Find where the given text appears and provide that cell's center as [X, Y] coordinate. 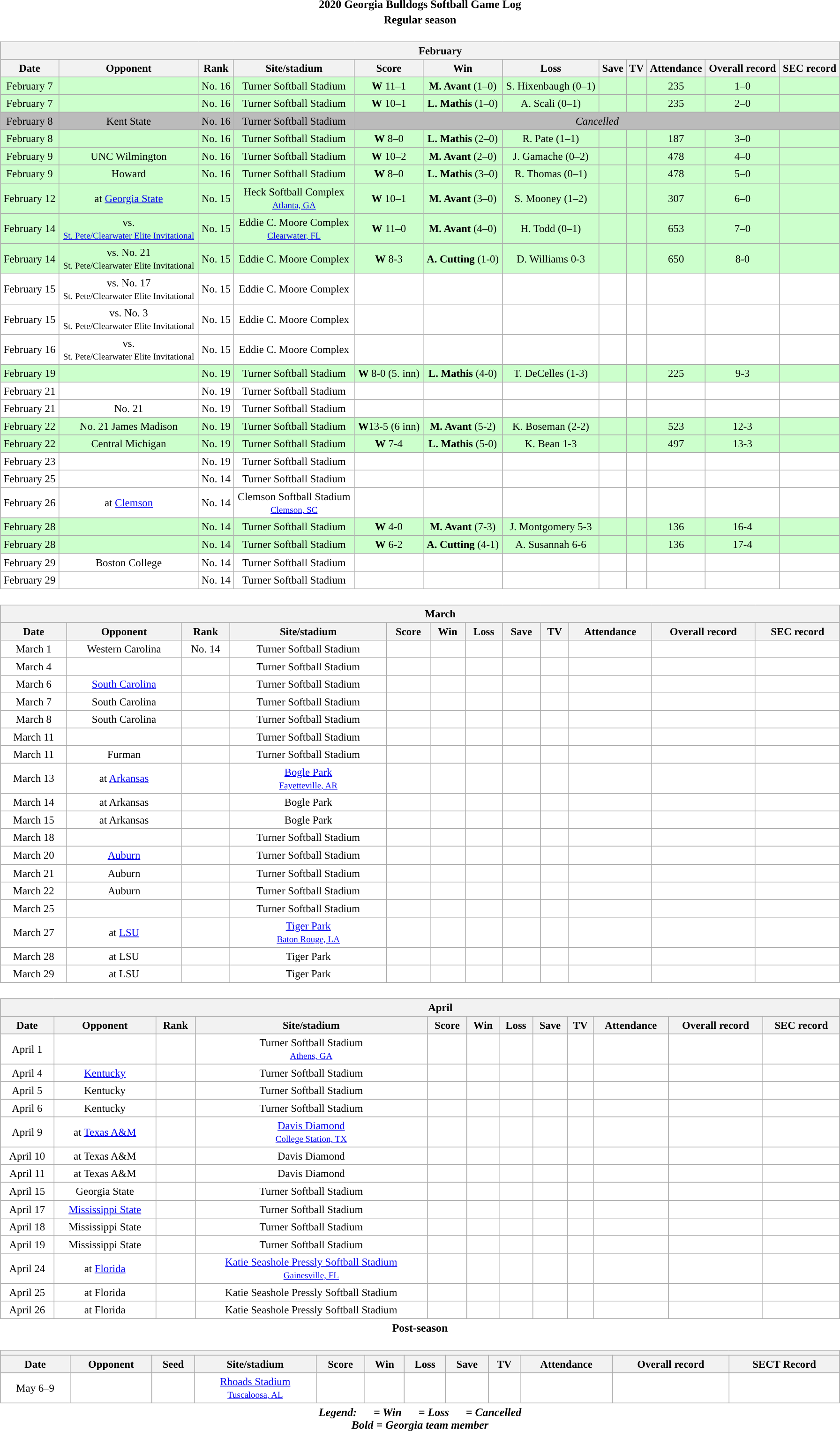
April 26 [27, 1310]
L. Mathis (1–0) [463, 104]
May 6–9 [36, 1388]
K. Boseman (2-2) [551, 426]
Central Michigan [128, 444]
J. Gamache (0–2) [551, 157]
February 19 [30, 374]
April 19 [27, 1244]
S. Hixenbaugh (0–1) [551, 86]
February 25 [30, 479]
SECT Record [784, 1364]
A. Cutting (4-1) [463, 545]
L. Mathis (4-0) [463, 374]
M. Avant (1–0) [463, 86]
497 [676, 444]
February 26 [30, 503]
April 6 [27, 1109]
April 15 [27, 1191]
April 10 [27, 1156]
225 [676, 374]
5–0 [742, 174]
March 1 [34, 649]
at Georgia State [128, 198]
W 11–1 [389, 86]
at Clemson [128, 503]
L. Mathis (5-0) [463, 444]
8-0 [742, 259]
March 14 [34, 802]
March 28 [34, 956]
523 [676, 426]
UNC Wilmington [128, 157]
W 7-4 [389, 444]
April 5 [27, 1091]
April 18 [27, 1227]
No. 21 [128, 409]
S. Mooney (1–2) [551, 198]
Georgia State [105, 1191]
March 8 [34, 719]
Katie Seashole Pressly Softball StadiumGainesville, FL [311, 1268]
Turner Softball StadiumAthens, GA [311, 1049]
March 6 [34, 684]
R. Thomas (0–1) [551, 174]
April 11 [27, 1174]
Clemson Softball StadiumClemson, SC [294, 503]
April 9 [27, 1132]
Boston College [128, 562]
4–0 [742, 157]
Seed [173, 1364]
K. Bean 1-3 [551, 444]
February 12 [30, 198]
February 23 [30, 462]
A. Susannah 6-6 [551, 545]
R. Pate (1–1) [551, 139]
17-4 [742, 545]
W 8-0 (5. inn) [389, 374]
W 4-0 [389, 527]
February [420, 51]
Tiger ParkBaton Rouge, LA [308, 932]
March 21 [34, 873]
13-3 [742, 444]
D. Williams 0-3 [551, 259]
J. Montgomery 5-3 [551, 527]
April 24 [27, 1268]
February 16 [30, 350]
Kent State [128, 121]
vs. No. 3 St. Pete/Clearwater Elite Invitational [128, 319]
A. Scali (0–1) [551, 104]
307 [676, 198]
6–0 [742, 198]
April 17 [27, 1209]
16-4 [742, 527]
Bogle ParkFayetteville, AR [308, 779]
T. DeCelles (1-3) [551, 374]
653 [676, 229]
Furman [124, 755]
vs. No. 21 St. Pete/Clearwater Elite Invitational [128, 259]
April 1 [27, 1049]
March 15 [34, 820]
12-3 [742, 426]
W 6-2 [389, 545]
H. Todd (0–1) [551, 229]
L. Mathis (3–0) [463, 174]
March 25 [34, 908]
M. Avant (5-2) [463, 426]
March 20 [34, 855]
Rhoads StadiumTuscaloosa, AL [255, 1388]
3–0 [742, 139]
W 11–0 [389, 229]
9-3 [742, 374]
March 4 [34, 667]
L. Mathis (2–0) [463, 139]
March 29 [34, 974]
M. Avant (2–0) [463, 157]
7–0 [742, 229]
2–0 [742, 104]
Heck Softball ComplexAtlanta, GA [294, 198]
March 13 [34, 779]
1–0 [742, 86]
M. Avant (3–0) [463, 198]
M. Avant (7-3) [463, 527]
No. 21 James Madison [128, 426]
vs. No. 17 St. Pete/Clearwater Elite Invitational [128, 289]
650 [676, 259]
Howard [128, 174]
Davis DiamondCollege Station, TX [311, 1132]
March 7 [34, 702]
Western Carolina [124, 649]
March 22 [34, 891]
April 4 [27, 1073]
April 25 [27, 1292]
W 10–2 [389, 157]
A. Cutting (1-0) [463, 259]
W13-5 (6 inn) [389, 426]
Eddie C. Moore ComplexClearwater, FL [294, 229]
Cancelled [597, 121]
March 27 [34, 932]
M. Avant (4–0) [463, 229]
March [420, 614]
187 [676, 139]
W 8-3 [389, 259]
April [420, 1008]
March 18 [34, 838]
